Capture the cell that displays the provided text and extract its [X, Y] central coordinate. 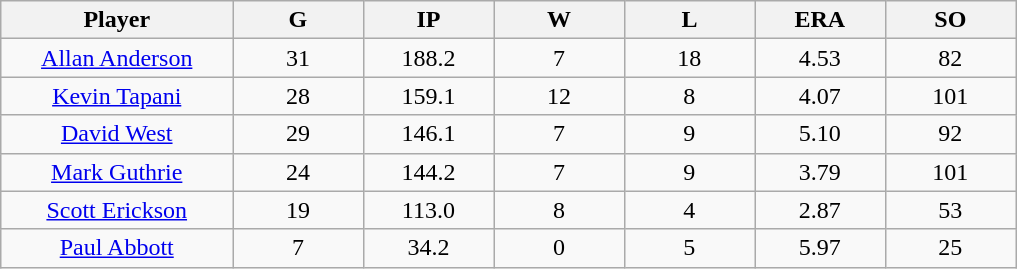
IP [428, 20]
31 [298, 58]
29 [298, 134]
L [689, 20]
12 [559, 96]
2.87 [820, 210]
4 [689, 210]
G [298, 20]
24 [298, 172]
146.1 [428, 134]
144.2 [428, 172]
Scott Erickson [117, 210]
34.2 [428, 248]
ERA [820, 20]
19 [298, 210]
Paul Abbott [117, 248]
4.07 [820, 96]
Kevin Tapani [117, 96]
Allan Anderson [117, 58]
82 [950, 58]
159.1 [428, 96]
113.0 [428, 210]
3.79 [820, 172]
David West [117, 134]
18 [689, 58]
Mark Guthrie [117, 172]
25 [950, 248]
5.97 [820, 248]
5.10 [820, 134]
SO [950, 20]
Player [117, 20]
188.2 [428, 58]
5 [689, 248]
28 [298, 96]
4.53 [820, 58]
0 [559, 248]
53 [950, 210]
W [559, 20]
92 [950, 134]
